Output the [X, Y] coordinate of the center of the cell containing the given text.  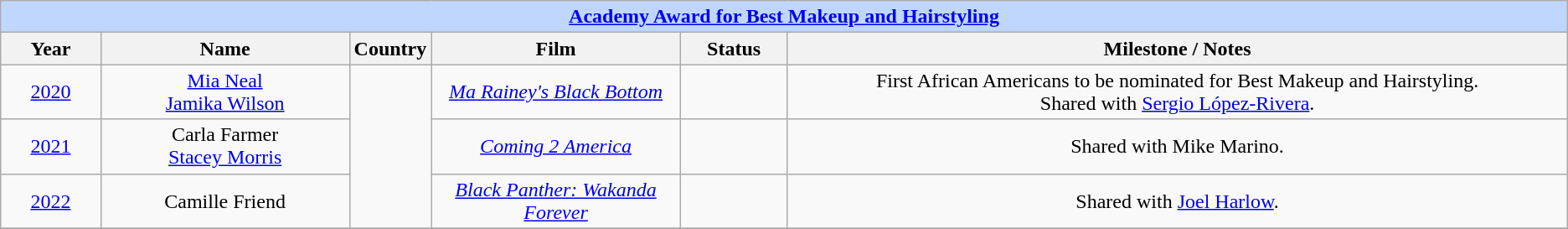
Name [224, 49]
Carla FarmerStacey Morris [224, 146]
2020 [50, 92]
Milestone / Notes [1178, 49]
Film [556, 49]
Shared with Mike Marino. [1178, 146]
Mia NealJamika Wilson [224, 92]
2022 [50, 201]
Black Panther: Wakanda Forever [556, 201]
Academy Award for Best Makeup and Hairstyling [784, 17]
Country [390, 49]
First African Americans to be nominated for Best Makeup and Hairstyling. Shared with Sergio López-Rivera. [1178, 92]
Camille Friend [224, 201]
2021 [50, 146]
Year [50, 49]
Shared with Joel Harlow. [1178, 201]
Ma Rainey's Black Bottom [556, 92]
Status [734, 49]
Coming 2 America [556, 146]
